Provide the (x, y) coordinate of the cell's center where the given text is located.  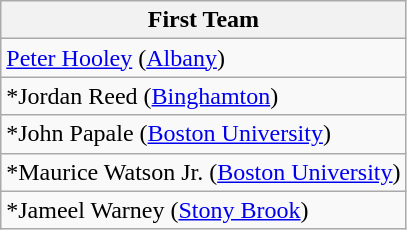
First Team (204, 20)
Peter Hooley (Albany) (204, 58)
*Jameel Warney (Stony Brook) (204, 210)
*Maurice Watson Jr. (Boston University) (204, 172)
*Jordan Reed (Binghamton) (204, 96)
*John Papale (Boston University) (204, 134)
